Scan for the cell matching the given text and deliver its [x, y] coordinate at center. 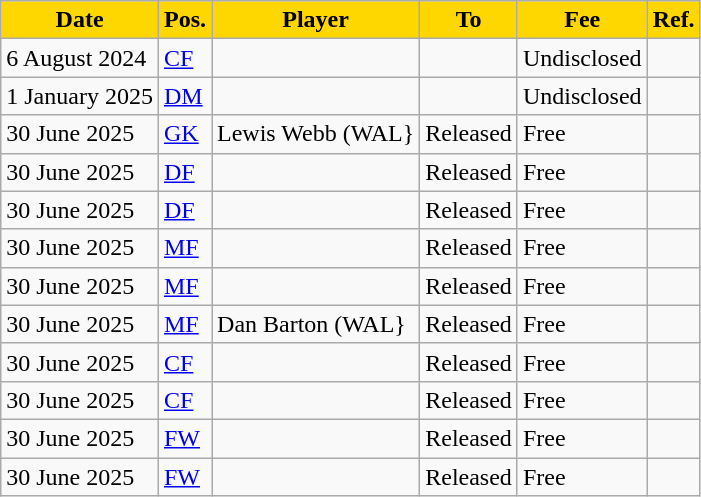
To [469, 20]
Lewis Webb (WAL} [316, 134]
Date [80, 20]
Pos. [184, 20]
6 August 2024 [80, 58]
1 January 2025 [80, 96]
GK [184, 134]
DM [184, 96]
Ref. [674, 20]
Player [316, 20]
Fee [582, 20]
Dan Barton (WAL} [316, 324]
